Return the (x, y) coordinate for the center point of the cell that contains the specified text.  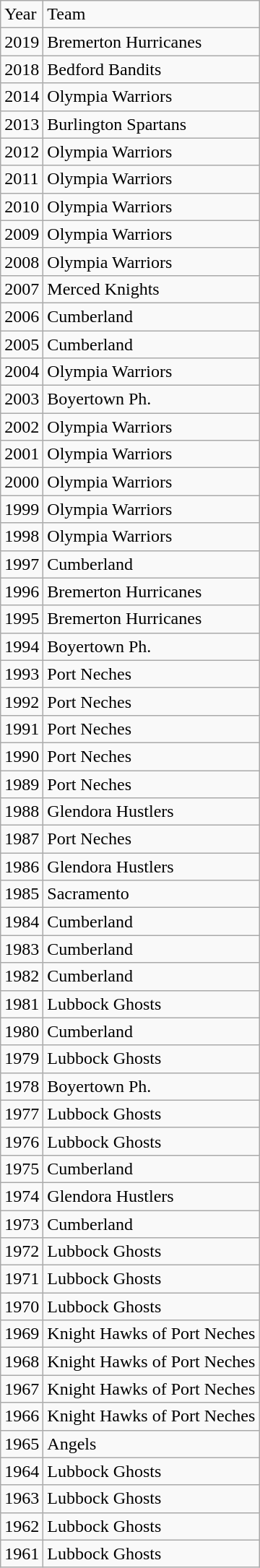
1989 (22, 784)
1986 (22, 867)
1984 (22, 922)
1997 (22, 564)
1977 (22, 1114)
2014 (22, 97)
2007 (22, 289)
Merced Knights (152, 289)
1980 (22, 1031)
2009 (22, 234)
1975 (22, 1169)
1961 (22, 1554)
2005 (22, 345)
1982 (22, 976)
1973 (22, 1224)
1996 (22, 592)
1981 (22, 1004)
1963 (22, 1499)
1978 (22, 1086)
1971 (22, 1279)
Team (152, 14)
1969 (22, 1334)
2002 (22, 427)
1964 (22, 1471)
Bedford Bandits (152, 69)
1983 (22, 949)
1993 (22, 674)
1998 (22, 537)
1979 (22, 1059)
Year (22, 14)
1994 (22, 646)
1987 (22, 839)
2003 (22, 399)
2011 (22, 179)
2012 (22, 152)
1967 (22, 1389)
1992 (22, 701)
2018 (22, 69)
2004 (22, 372)
1972 (22, 1252)
2001 (22, 454)
2000 (22, 482)
1991 (22, 729)
2006 (22, 316)
1970 (22, 1307)
1985 (22, 894)
1999 (22, 509)
2010 (22, 207)
Angels (152, 1444)
Burlington Spartans (152, 124)
1965 (22, 1444)
2013 (22, 124)
2008 (22, 261)
1974 (22, 1196)
1976 (22, 1141)
2019 (22, 42)
1962 (22, 1526)
1988 (22, 812)
Sacramento (152, 894)
1995 (22, 619)
1968 (22, 1361)
1966 (22, 1416)
1990 (22, 756)
